Identify which cell holds the provided text, then report its (x, y) central coordinate. 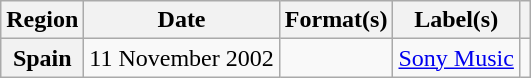
11 November 2002 (182, 58)
Format(s) (336, 20)
Spain (42, 58)
Region (42, 20)
Sony Music (456, 58)
Date (182, 20)
Label(s) (456, 20)
